Detect which cell encompasses the target text, then output its (x, y) center coordinate. 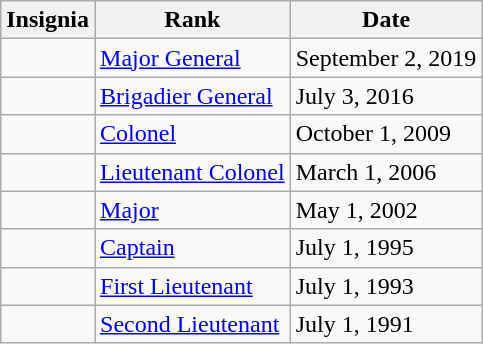
Rank (193, 20)
Captain (193, 248)
September 2, 2019 (386, 58)
July 1, 1995 (386, 248)
First Lieutenant (193, 286)
Lieutenant Colonel (193, 172)
May 1, 2002 (386, 210)
July 1, 1993 (386, 286)
Major (193, 210)
Date (386, 20)
Brigadier General (193, 96)
October 1, 2009 (386, 134)
Second Lieutenant (193, 324)
Major General (193, 58)
March 1, 2006 (386, 172)
Insignia (48, 20)
Colonel (193, 134)
July 3, 2016 (386, 96)
July 1, 1991 (386, 324)
